Extract the [X, Y] coordinate from the center of the cell holding the provided text.  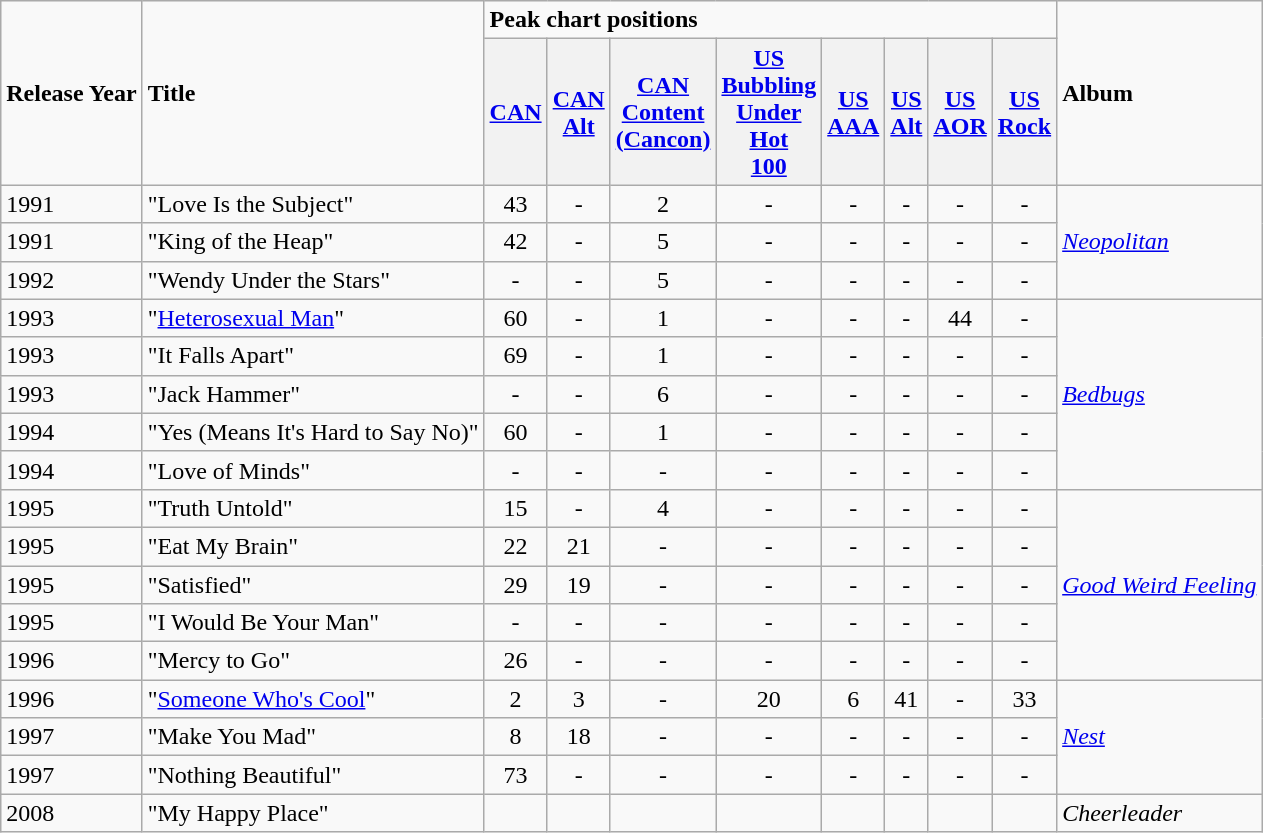
"It Falls Apart" [313, 356]
Good Weird Feeling [1160, 584]
8 [516, 737]
CANContent(Cancon) [663, 112]
21 [578, 546]
"I Would Be Your Man" [313, 623]
Neopolitan [1160, 242]
"Satisfied" [313, 585]
USAAA [854, 112]
29 [516, 585]
CAN [516, 112]
26 [516, 661]
CANAlt [578, 112]
Cheerleader [1160, 813]
"Mercy to Go" [313, 661]
1992 [72, 280]
"Nothing Beautiful" [313, 775]
73 [516, 775]
Nest [1160, 737]
41 [906, 699]
USAlt [906, 112]
43 [516, 204]
"Make You Mad" [313, 737]
4 [663, 508]
"Love of Minds" [313, 470]
Title [313, 93]
20 [769, 699]
19 [578, 585]
Album [1160, 93]
69 [516, 356]
22 [516, 546]
44 [960, 318]
"King of the Heap" [313, 242]
33 [1024, 699]
"My Happy Place" [313, 813]
Peak chart positions [770, 20]
USRock [1024, 112]
42 [516, 242]
"Love Is the Subject" [313, 204]
Bedbugs [1160, 394]
18 [578, 737]
"Yes (Means It's Hard to Say No)" [313, 432]
"Wendy Under the Stars" [313, 280]
Release Year [72, 93]
"Someone Who's Cool" [313, 699]
3 [578, 699]
USAOR [960, 112]
"Heterosexual Man" [313, 318]
USBubblingUnderHot100 [769, 112]
"Eat My Brain" [313, 546]
2008 [72, 813]
15 [516, 508]
"Truth Untold" [313, 508]
"Jack Hammer" [313, 394]
